Detect which cell encompasses the target text, then output its (X, Y) center coordinate. 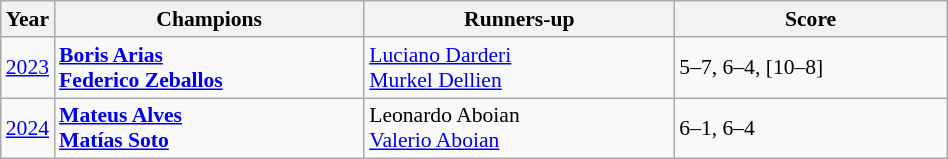
5–7, 6–4, [10–8] (810, 68)
Leonardo Aboian Valerio Aboian (519, 128)
Luciano Darderi Murkel Dellien (519, 68)
Champions (209, 19)
2023 (28, 68)
Runners-up (519, 19)
Year (28, 19)
2024 (28, 128)
6–1, 6–4 (810, 128)
Score (810, 19)
Mateus Alves Matías Soto (209, 128)
Boris Arias Federico Zeballos (209, 68)
